Output the (X, Y) coordinate of the center of the cell containing the given text.  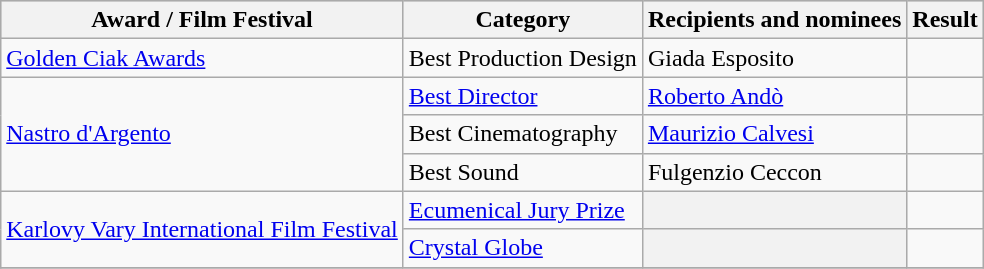
Best Cinematography (522, 134)
Award / Film Festival (202, 20)
Fulgenzio Ceccon (774, 172)
Category (522, 20)
Nastro d'Argento (202, 134)
Best Production Design (522, 58)
Maurizio Calvesi (774, 134)
Result (945, 20)
Crystal Globe (522, 248)
Best Director (522, 96)
Golden Ciak Awards (202, 58)
Ecumenical Jury Prize (522, 210)
Roberto Andò (774, 96)
Karlovy Vary International Film Festival (202, 229)
Giada Esposito (774, 58)
Best Sound (522, 172)
Recipients and nominees (774, 20)
